Pinpoint the cell where the given text exists, returning its (x, y) midpoint coordinate. 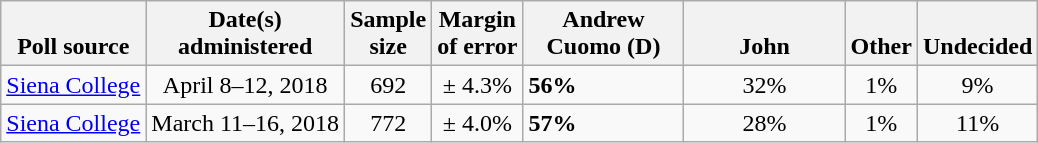
Marginof error (478, 34)
32% (764, 85)
Samplesize (388, 34)
John (764, 34)
772 (388, 123)
692 (388, 85)
9% (977, 85)
Poll source (74, 34)
Date(s)administered (246, 34)
April 8–12, 2018 (246, 85)
± 4.3% (478, 85)
57% (604, 123)
March 11–16, 2018 (246, 123)
Undecided (977, 34)
56% (604, 85)
AndrewCuomo (D) (604, 34)
Other (881, 34)
± 4.0% (478, 123)
28% (764, 123)
11% (977, 123)
